For the text-containing cell, return its midpoint in [X, Y] coordinate format. 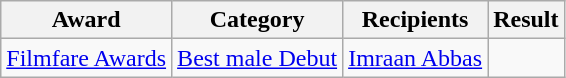
Category [258, 20]
Imraan Abbas [416, 58]
Filmfare Awards [86, 58]
Best male Debut [258, 58]
Result [526, 20]
Recipients [416, 20]
Award [86, 20]
